Scan for the cell matching the given text and deliver its (x, y) coordinate at center. 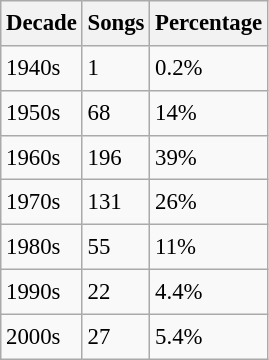
1940s (42, 68)
11% (209, 248)
Decade (42, 24)
1980s (42, 248)
131 (116, 202)
22 (116, 292)
1960s (42, 158)
1950s (42, 114)
4.4% (209, 292)
Percentage (209, 24)
1990s (42, 292)
55 (116, 248)
196 (116, 158)
0.2% (209, 68)
26% (209, 202)
68 (116, 114)
Songs (116, 24)
1 (116, 68)
1970s (42, 202)
2000s (42, 336)
39% (209, 158)
5.4% (209, 336)
14% (209, 114)
27 (116, 336)
